Locate the cell with the specified text and output its [x, y] center coordinate. 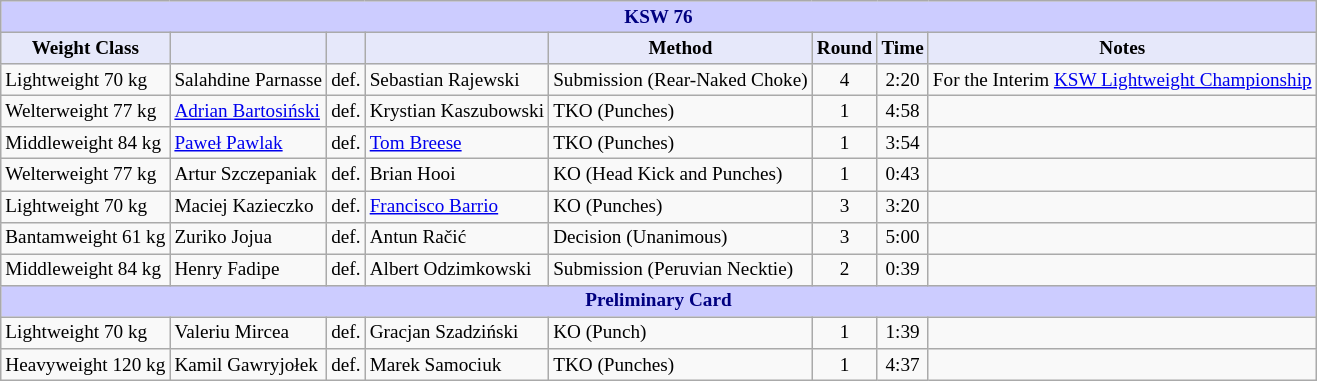
Method [681, 48]
Zuriko Jojua [248, 238]
Heavyweight 120 kg [86, 365]
Submission (Peruvian Necktie) [681, 270]
Adrian Bartosiński [248, 111]
Time [902, 48]
3:20 [902, 206]
2 [844, 270]
Decision (Unanimous) [681, 238]
Preliminary Card [658, 301]
4 [844, 80]
1:39 [902, 333]
Sebastian Rajewski [456, 80]
Round [844, 48]
For the Interim KSW Lightweight Championship [1122, 80]
KO (Punches) [681, 206]
3:54 [902, 143]
Maciej Kazieczko [248, 206]
Marek Samociuk [456, 365]
5:00 [902, 238]
Tom Breese [456, 143]
4:37 [902, 365]
Valeriu Mircea [248, 333]
Brian Hooi [456, 175]
2:20 [902, 80]
Artur Szczepaniak [248, 175]
Submission (Rear-Naked Choke) [681, 80]
KO (Punch) [681, 333]
0:43 [902, 175]
Notes [1122, 48]
Albert Odzimkowski [456, 270]
KSW 76 [658, 17]
Bantamweight 61 kg [86, 238]
Antun Račić [456, 238]
4:58 [902, 111]
Krystian Kaszubowski [456, 111]
KO (Head Kick and Punches) [681, 175]
0:39 [902, 270]
Salahdine Parnasse [248, 80]
Henry Fadipe [248, 270]
Weight Class [86, 48]
Francisco Barrio [456, 206]
Gracjan Szadziński [456, 333]
Kamil Gawryjołek [248, 365]
Paweł Pawlak [248, 143]
